Scan for the cell matching the given text and deliver its [x, y] coordinate at center. 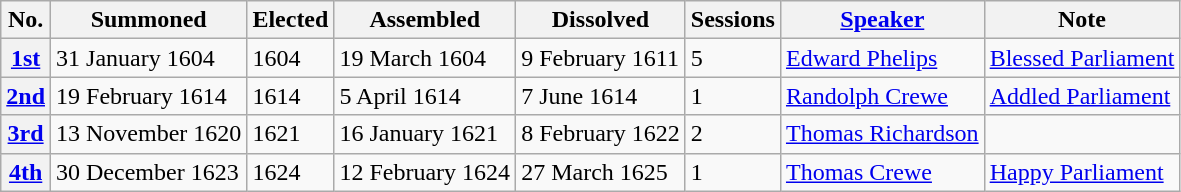
Assembled [425, 20]
Thomas Crewe [882, 172]
Happy Parliament [1082, 172]
Sessions [732, 20]
Dissolved [601, 20]
31 January 1604 [149, 58]
3rd [26, 134]
19 March 1604 [425, 58]
Thomas Richardson [882, 134]
19 February 1614 [149, 96]
9 February 1611 [601, 58]
7 June 1614 [601, 96]
Elected [290, 20]
2nd [26, 96]
Edward Phelips [882, 58]
Randolph Crewe [882, 96]
16 January 1621 [425, 134]
27 March 1625 [601, 172]
12 February 1624 [425, 172]
No. [26, 20]
Speaker [882, 20]
Blessed Parliament [1082, 58]
8 February 1622 [601, 134]
4th [26, 172]
5 [732, 58]
30 December 1623 [149, 172]
1st [26, 58]
1604 [290, 58]
5 April 1614 [425, 96]
2 [732, 134]
Addled Parliament [1082, 96]
13 November 1620 [149, 134]
Note [1082, 20]
1621 [290, 134]
1624 [290, 172]
Summoned [149, 20]
1614 [290, 96]
